Locate the cell with the specified text and output its (X, Y) center coordinate. 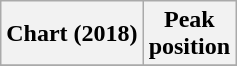
Peakposition (189, 34)
Chart (2018) (72, 34)
